Return [X, Y] of the center of cell containing provided text 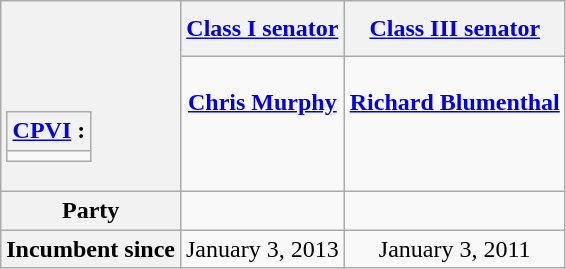
Chris Murphy [262, 124]
January 3, 2013 [262, 249]
Richard Blumenthal [454, 124]
Class III senator [454, 29]
Incumbent since [91, 249]
Class I senator [262, 29]
January 3, 2011 [454, 249]
Party [91, 210]
